Return [x, y] of the center of cell containing provided text 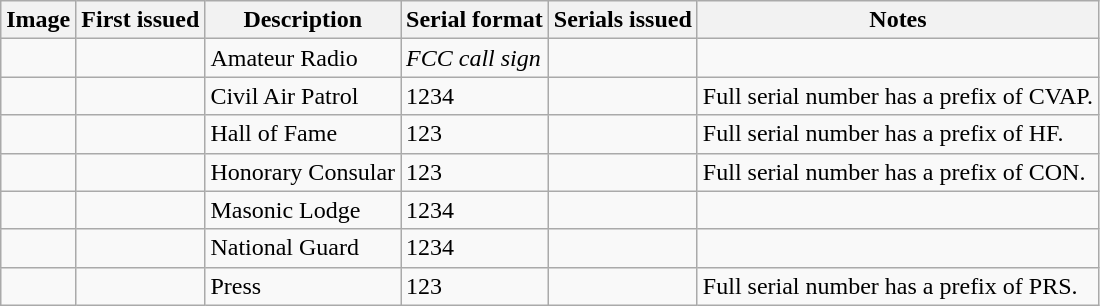
Image [38, 20]
Full serial number has a prefix of CVAP. [898, 96]
Masonic Lodge [303, 210]
Notes [898, 20]
Amateur Radio [303, 58]
Full serial number has a prefix of CON. [898, 172]
First issued [140, 20]
Full serial number has a prefix of PRS. [898, 286]
Serials issued [622, 20]
Serial format [475, 20]
Description [303, 20]
Press [303, 286]
Civil Air Patrol [303, 96]
Hall of Fame [303, 134]
Full serial number has a prefix of HF. [898, 134]
National Guard [303, 248]
Honorary Consular [303, 172]
FCC call sign [475, 58]
